Capture the cell that displays the provided text and extract its (x, y) central coordinate. 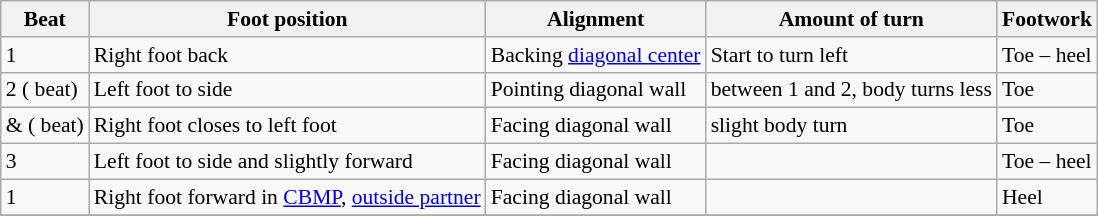
Pointing diagonal wall (596, 90)
& ( beat) (45, 126)
Amount of turn (852, 19)
Backing diagonal center (596, 55)
slight body turn (852, 126)
Left foot to side and slightly forward (288, 162)
3 (45, 162)
Right foot closes to left foot (288, 126)
Beat (45, 19)
2 ( beat) (45, 90)
between 1 and 2, body turns less (852, 90)
Left foot to side (288, 90)
Foot position (288, 19)
Alignment (596, 19)
Right foot back (288, 55)
Footwork (1047, 19)
Right foot forward in CBMP, outside partner (288, 197)
Start to turn left (852, 55)
Heel (1047, 197)
